Determine the (x, y) coordinate at the center of the cell enclosing the given text.  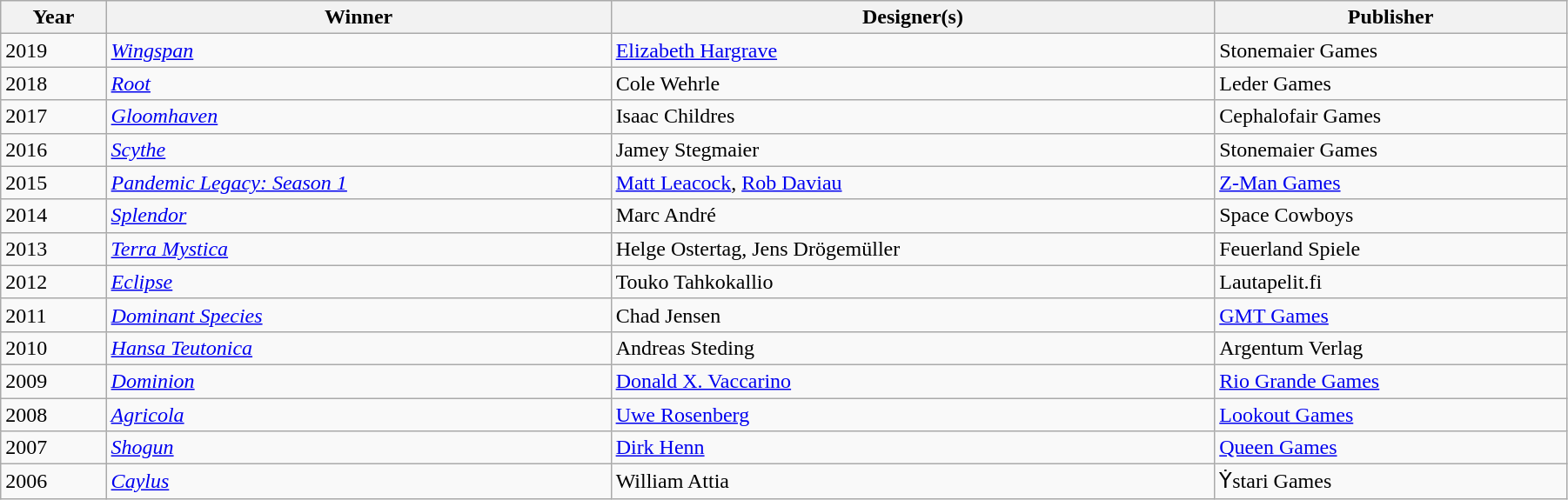
Marc André (913, 216)
Andreas Steding (913, 348)
2011 (54, 315)
Pandemic Legacy: Season 1 (358, 183)
Z-Man Games (1390, 183)
2010 (54, 348)
Lookout Games (1390, 415)
Feuerland Spiele (1390, 249)
2013 (54, 249)
Chad Jensen (913, 315)
Hansa Teutonica (358, 348)
Matt Leacock, Rob Daviau (913, 183)
2017 (54, 117)
Cole Wehrle (913, 83)
Dirk Henn (913, 448)
2014 (54, 216)
Cephalofair Games (1390, 117)
Root (358, 83)
Touko Tahkokallio (913, 282)
Elizabeth Hargrave (913, 50)
Uwe Rosenberg (913, 415)
Eclipse (358, 282)
Terra Mystica (358, 249)
2012 (54, 282)
Designer(s) (913, 17)
Agricola (358, 415)
Jamey Stegmaier (913, 150)
Isaac Childres (913, 117)
2015 (54, 183)
Year (54, 17)
Shogun (358, 448)
2006 (54, 482)
2018 (54, 83)
Ẏstari Games (1390, 482)
Leder Games (1390, 83)
2007 (54, 448)
Argentum Verlag (1390, 348)
2016 (54, 150)
Dominant Species (358, 315)
Scythe (358, 150)
2008 (54, 415)
Helge Ostertag, Jens Drögemüller (913, 249)
Gloomhaven (358, 117)
GMT Games (1390, 315)
Queen Games (1390, 448)
Rio Grande Games (1390, 381)
Space Cowboys (1390, 216)
Caylus (358, 482)
William Attia (913, 482)
Lautapelit.fi (1390, 282)
Dominion (358, 381)
2019 (54, 50)
Donald X. Vaccarino (913, 381)
Publisher (1390, 17)
Splendor (358, 216)
Wingspan (358, 50)
Winner (358, 17)
2009 (54, 381)
